Find where the given text appears and provide that cell's center as (X, Y) coordinate. 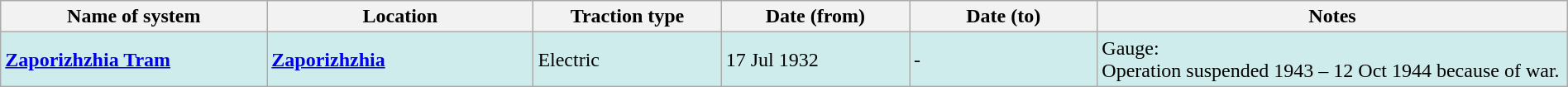
Name of system (134, 17)
Zaporizhzhia Tram (134, 60)
17 Jul 1932 (815, 60)
Traction type (627, 17)
Notes (1332, 17)
Location (400, 17)
Gauge: Operation suspended 1943 – 12 Oct 1944 because of war. (1332, 60)
- (1004, 60)
Date (to) (1004, 17)
Electric (627, 60)
Zaporizhzhia (400, 60)
Date (from) (815, 17)
